Output the [x, y] coordinate of the center of the cell containing the given text.  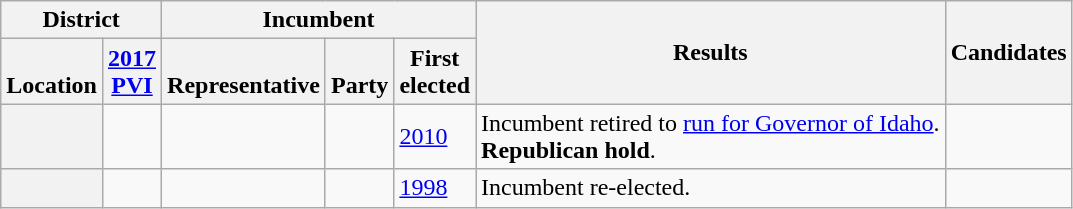
Party [359, 72]
Representative [244, 72]
1998 [435, 188]
Results [711, 52]
Incumbent re-elected. [711, 188]
2010 [435, 136]
District [82, 20]
Location [52, 72]
Firstelected [435, 72]
Candidates [1008, 52]
Incumbent retired to run for Governor of Idaho.Republican hold. [711, 136]
Incumbent [319, 20]
2017PVI [132, 72]
